Search for the cell housing the specified text and yield its [x, y] center coordinate. 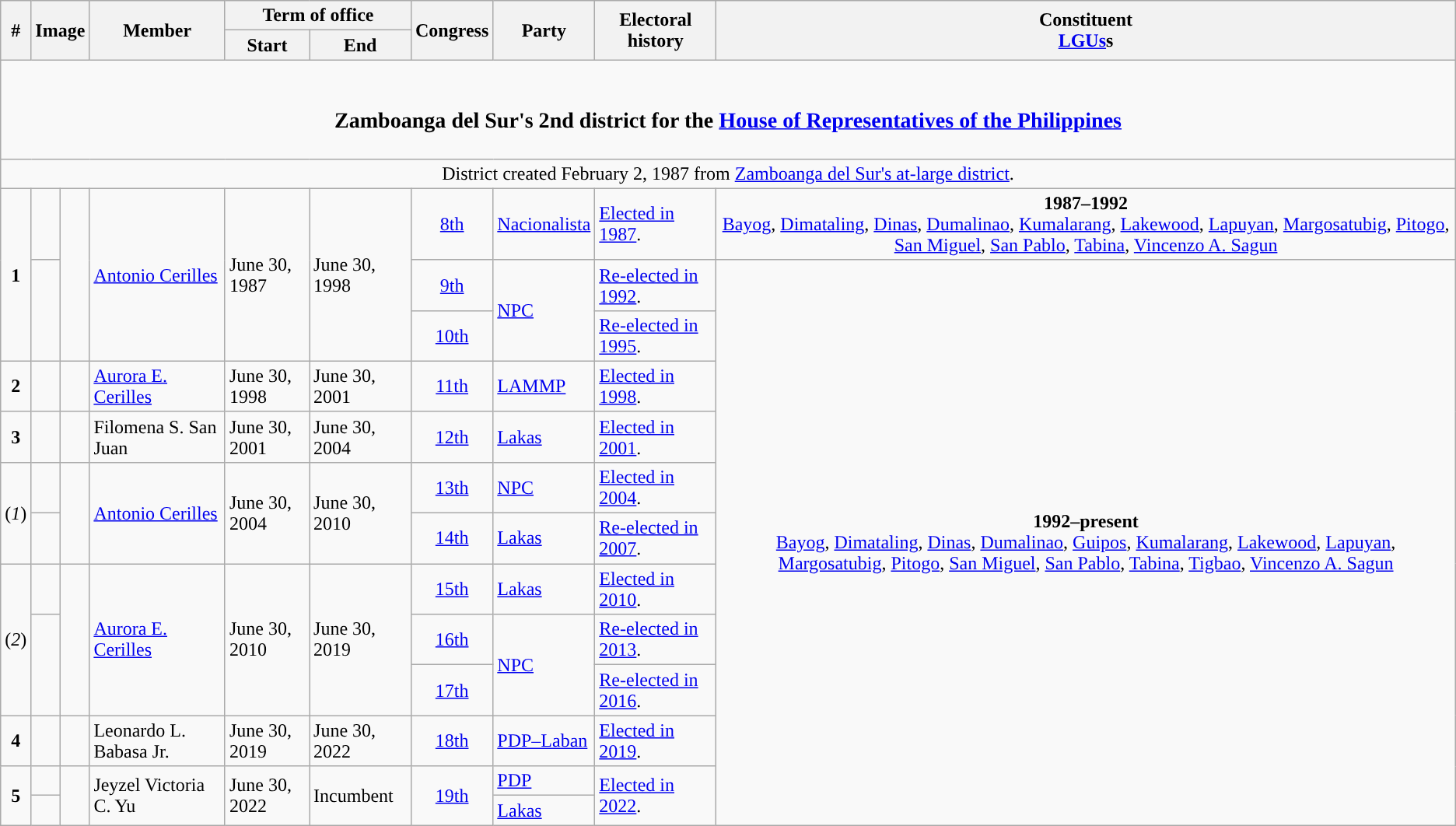
4 [16, 740]
Incumbent [361, 796]
Jeyzel Victoria C. Yu [157, 796]
Electoral history [656, 30]
9th [451, 285]
Elected in 2022. [656, 796]
Filomena S. San Juan [157, 437]
Elected in 1987. [656, 224]
13th [451, 487]
12th [451, 437]
17th [451, 691]
PDP [544, 781]
June 30, 1987 [267, 275]
(1) [16, 513]
# [16, 30]
Image [61, 30]
Leonardo L. Babasa Jr. [157, 740]
Zamboanga del Sur's 2nd district for the House of Representatives of the Philippines [728, 109]
2 [16, 386]
ConstituentLGUss [1086, 30]
Re-elected in 2016. [656, 691]
1 [16, 275]
10th [451, 336]
(2) [16, 639]
18th [451, 740]
End [361, 45]
Start [267, 45]
Term of office [317, 16]
Member [157, 30]
Re-elected in 1995. [656, 336]
19th [451, 796]
Elected in 2010. [656, 590]
14th [451, 538]
3 [16, 437]
8th [451, 224]
Nacionalista [544, 224]
Re-elected in 1992. [656, 285]
5 [16, 796]
Elected in 1998. [656, 386]
Party [544, 30]
Congress [451, 30]
PDP–Laban [544, 740]
Re-elected in 2013. [656, 639]
15th [451, 590]
Elected in 2001. [656, 437]
Re-elected in 2007. [656, 538]
16th [451, 639]
Elected in 2019. [656, 740]
11th [451, 386]
LAMMP [544, 386]
District created February 2, 1987 from Zamboanga del Sur's at-large district. [728, 173]
1987–1992Bayog, Dimataling, Dinas, Dumalinao, Kumalarang, Lakewood, Lapuyan, Margosatubig, Pitogo, San Miguel, San Pablo, Tabina, Vincenzo A. Sagun [1086, 224]
Elected in 2004. [656, 487]
